Pinpoint the cell where the given text exists, returning its (x, y) midpoint coordinate. 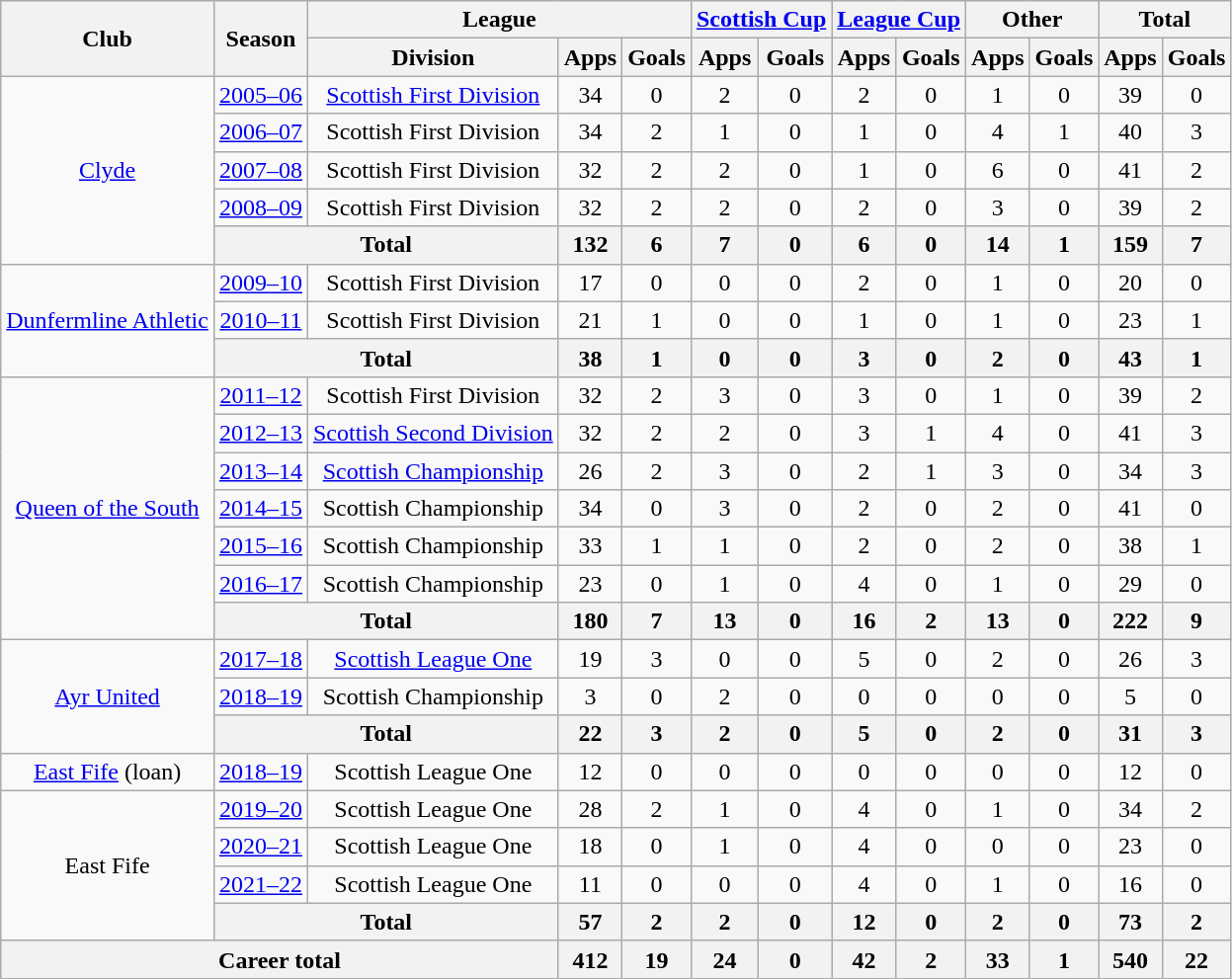
28 (590, 809)
24 (724, 959)
2013–14 (261, 471)
14 (998, 245)
2010–11 (261, 320)
2007–08 (261, 170)
2017–18 (261, 659)
159 (1130, 245)
2016–17 (261, 584)
9 (1196, 621)
180 (590, 621)
2020–21 (261, 847)
29 (1130, 584)
132 (590, 245)
Dunfermline Athletic (108, 320)
222 (1130, 621)
East Fife (loan) (108, 772)
17 (590, 283)
2015–16 (261, 546)
2011–12 (261, 395)
Season (261, 39)
40 (1130, 132)
11 (590, 884)
412 (590, 959)
2021–22 (261, 884)
Division (433, 57)
2008–09 (261, 207)
2005–06 (261, 95)
Club (108, 39)
Queen of the South (108, 508)
31 (1130, 734)
42 (863, 959)
Scottish Cup (761, 20)
Other (1032, 20)
2012–13 (261, 433)
2009–10 (261, 283)
League Cup (899, 20)
2014–15 (261, 509)
Clyde (108, 170)
21 (590, 320)
73 (1130, 922)
43 (1130, 358)
57 (590, 922)
2006–07 (261, 132)
20 (1130, 283)
East Fife (108, 865)
Scottish Second Division (433, 433)
18 (590, 847)
Ayr United (108, 696)
540 (1130, 959)
Career total (280, 959)
2019–20 (261, 809)
League (499, 20)
